Output the (X, Y) coordinate of the center of the cell containing the given text.  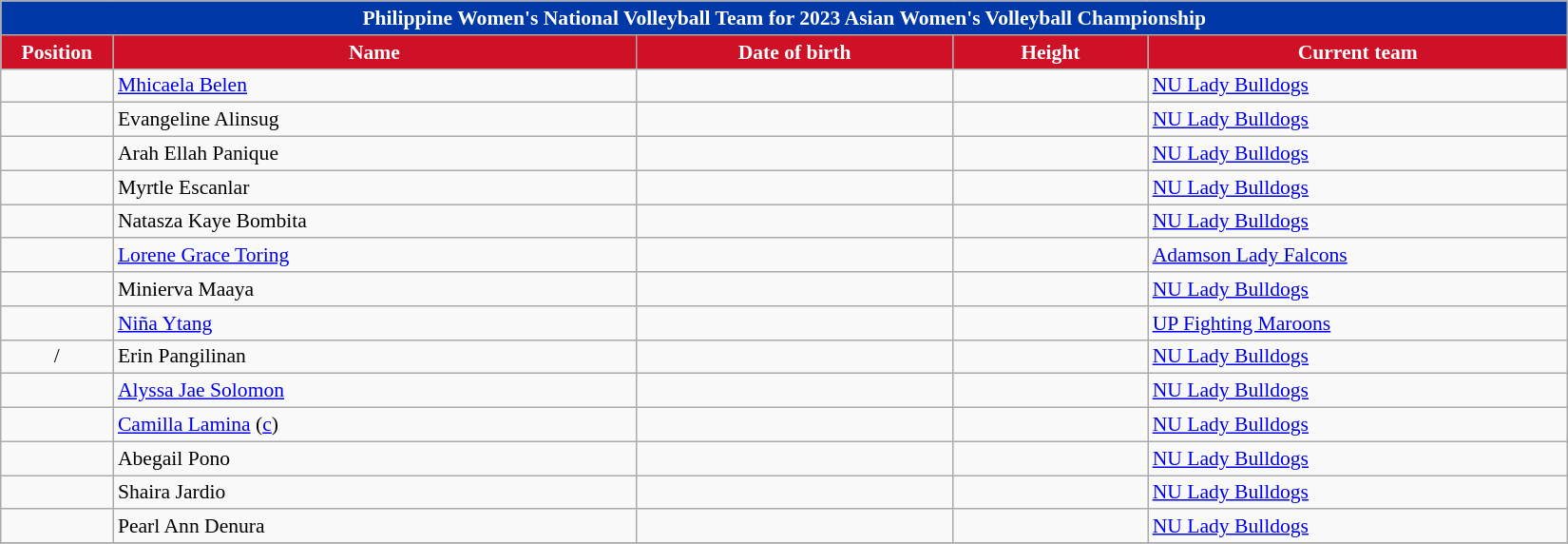
Camilla Lamina (c) (374, 425)
Evangeline Alinsug (374, 120)
Date of birth (794, 52)
Philippine Women's National Volleyball Team for 2023 Asian Women's Volleyball Championship (785, 18)
Lorene Grace Toring (374, 256)
Pearl Ann Denura (374, 527)
Adamson Lady Falcons (1358, 256)
Name (374, 52)
Erin Pangilinan (374, 357)
Abegail Pono (374, 458)
Height (1051, 52)
UP Fighting Maroons (1358, 323)
Myrtle Escanlar (374, 187)
Natasza Kaye Bombita (374, 222)
Mhicaela Belen (374, 86)
Position (57, 52)
/ (57, 357)
Niña Ytang (374, 323)
Minierva Maaya (374, 289)
Current team (1358, 52)
Arah Ellah Panique (374, 154)
Shaira Jardio (374, 493)
Alyssa Jae Solomon (374, 391)
